Return the [X, Y] coordinate for the center point of the cell that contains the specified text.  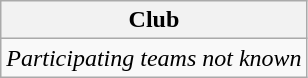
Participating teams not known [154, 58]
Club [154, 20]
